Extract the [X, Y] coordinate from the center of the cell holding the provided text.  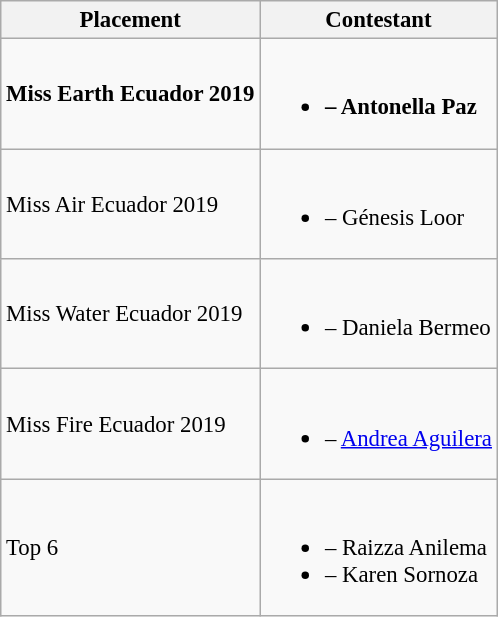
– Andrea Aguilera [379, 424]
Placement [130, 20]
– Antonella Paz [379, 94]
– Génesis Loor [379, 204]
– Daniela Bermeo [379, 314]
Miss Air Ecuador 2019 [130, 204]
Miss Earth Ecuador 2019 [130, 94]
Top 6 [130, 548]
– Raizza Anilema – Karen Sornoza [379, 548]
Miss Water Ecuador 2019 [130, 314]
Contestant [379, 20]
Miss Fire Ecuador 2019 [130, 424]
